Detect which cell encompasses the target text, then output its (x, y) center coordinate. 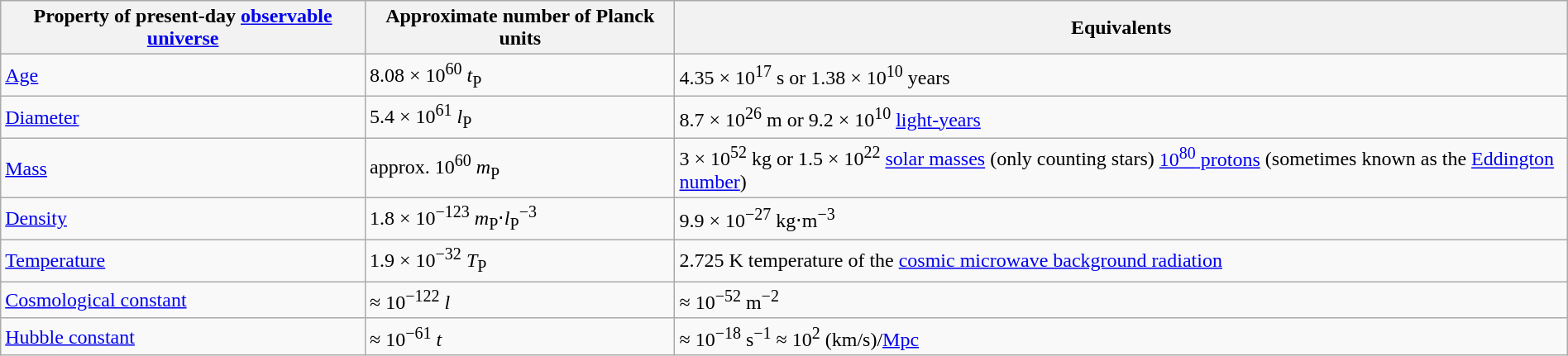
Diameter (184, 117)
Hubble constant (184, 337)
≈ 10−61 t (520, 337)
Temperature (184, 261)
5.4 × 1061 lP (520, 117)
Cosmological constant (184, 301)
2.725 K temperature of the cosmic microwave background radiation (1121, 261)
1.9 × 10−32 TP (520, 261)
9.9 × 10−27 kg⋅m−3 (1121, 218)
Equivalents (1121, 28)
≈ 10−122 l (520, 301)
Property of present-day observable universe (184, 28)
≈ 10−52 m−2 (1121, 301)
Approximate number of Planck units (520, 28)
4.35 × 1017 s or 1.38 × 1010 years (1121, 76)
approx. 1060 mP (520, 168)
≈ 10−18 s−1 ≈ 102 (km/s)/Mpc (1121, 337)
3 × 1052 kg or 1.5 × 1022 solar masses (only counting stars) 1080 protons (sometimes known as the Eddington number) (1121, 168)
Age (184, 76)
Density (184, 218)
Mass (184, 168)
1.8 × 10−123 mP⋅lP−3 (520, 218)
8.7 × 1026 m or 9.2 × 1010 light-years (1121, 117)
8.08 × 1060 tP (520, 76)
